Capture the cell that displays the provided text and extract its [X, Y] central coordinate. 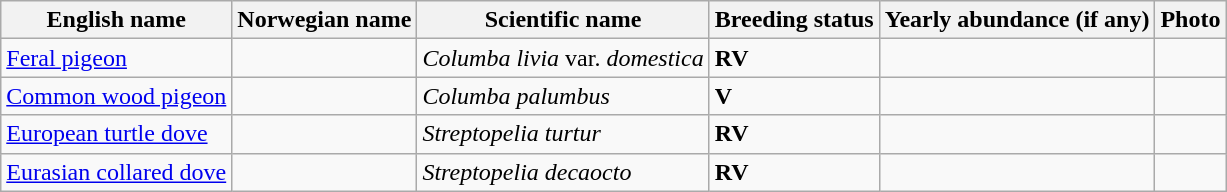
English name [116, 20]
V [794, 96]
European turtle dove [116, 134]
Photo [1190, 20]
Streptopelia turtur [563, 134]
Streptopelia decaocto [563, 172]
Yearly abundance (if any) [1017, 20]
Norwegian name [324, 20]
Columba livia var. domestica [563, 58]
Scientific name [563, 20]
Eurasian collared dove [116, 172]
Feral pigeon [116, 58]
Breeding status [794, 20]
Columba palumbus [563, 96]
Common wood pigeon [116, 96]
